Capture the cell that displays the provided text and extract its [X, Y] central coordinate. 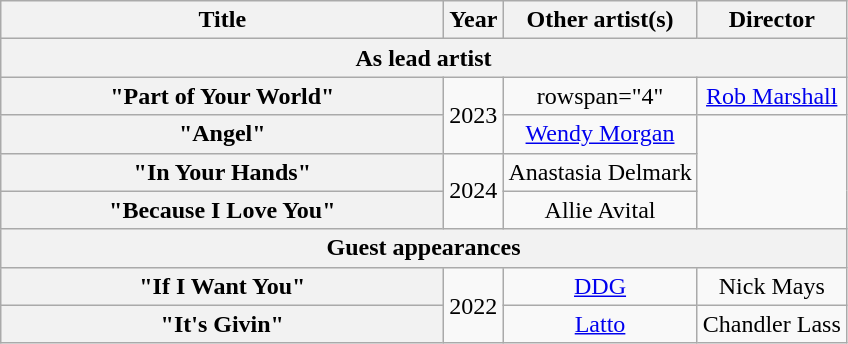
"If I Want You" [222, 286]
"It's Givin" [222, 324]
Latto [600, 324]
Nick Mays [772, 286]
"In Your Hands" [222, 172]
Year [474, 20]
As lead artist [424, 58]
Wendy Morgan [600, 134]
"Angel" [222, 134]
Title [222, 20]
2023 [474, 115]
DDG [600, 286]
Guest appearances [424, 248]
Other artist(s) [600, 20]
Chandler Lass [772, 324]
rowspan="4" [600, 96]
Anastasia Delmark [600, 172]
"Part of Your World" [222, 96]
Rob Marshall [772, 96]
2024 [474, 191]
"Because I Love You" [222, 210]
2022 [474, 305]
Allie Avital [600, 210]
Director [772, 20]
